Scan for the cell matching the given text and deliver its [x, y] coordinate at center. 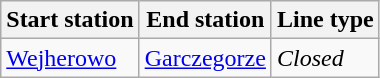
Start station [70, 20]
End station [205, 20]
Wejherowo [70, 58]
Garczegorze [205, 58]
Closed [325, 58]
Line type [325, 20]
